Return the (X, Y) coordinate for the center point of the cell that contains the specified text.  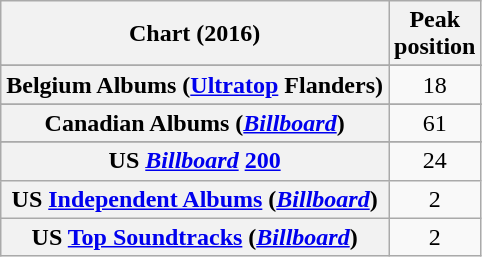
18 (434, 85)
US Independent Albums (Billboard) (195, 199)
24 (434, 161)
61 (434, 123)
US Billboard 200 (195, 161)
Chart (2016) (195, 34)
Peak position (434, 34)
US Top Soundtracks (Billboard) (195, 237)
Canadian Albums (Billboard) (195, 123)
Belgium Albums (Ultratop Flanders) (195, 85)
